Locate the cell with the specified text and output its [X, Y] center coordinate. 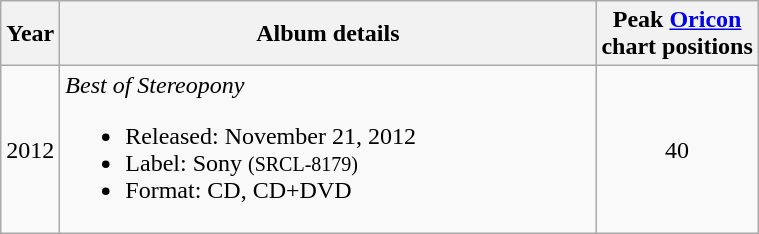
40 [677, 150]
Album details [328, 34]
Best of StereoponyReleased: November 21, 2012Label: Sony (SRCL-8179)Format: CD, CD+DVD [328, 150]
2012 [30, 150]
Peak Oricon chart positions [677, 34]
Year [30, 34]
